For the text-containing cell, return its midpoint in [x, y] coordinate format. 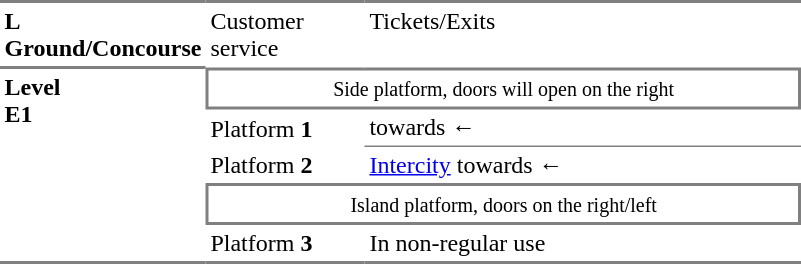
Platform 3 [286, 244]
Platform 2 [286, 165]
towards ← [583, 129]
LevelΕ1 [103, 166]
Intercity towards ← [583, 165]
Platform 1 [286, 129]
In non-regular use [583, 244]
Tickets/Exits [583, 34]
LGround/Concourse [103, 34]
Customer service [286, 34]
